Find where the given text appears and provide that cell's center as [x, y] coordinate. 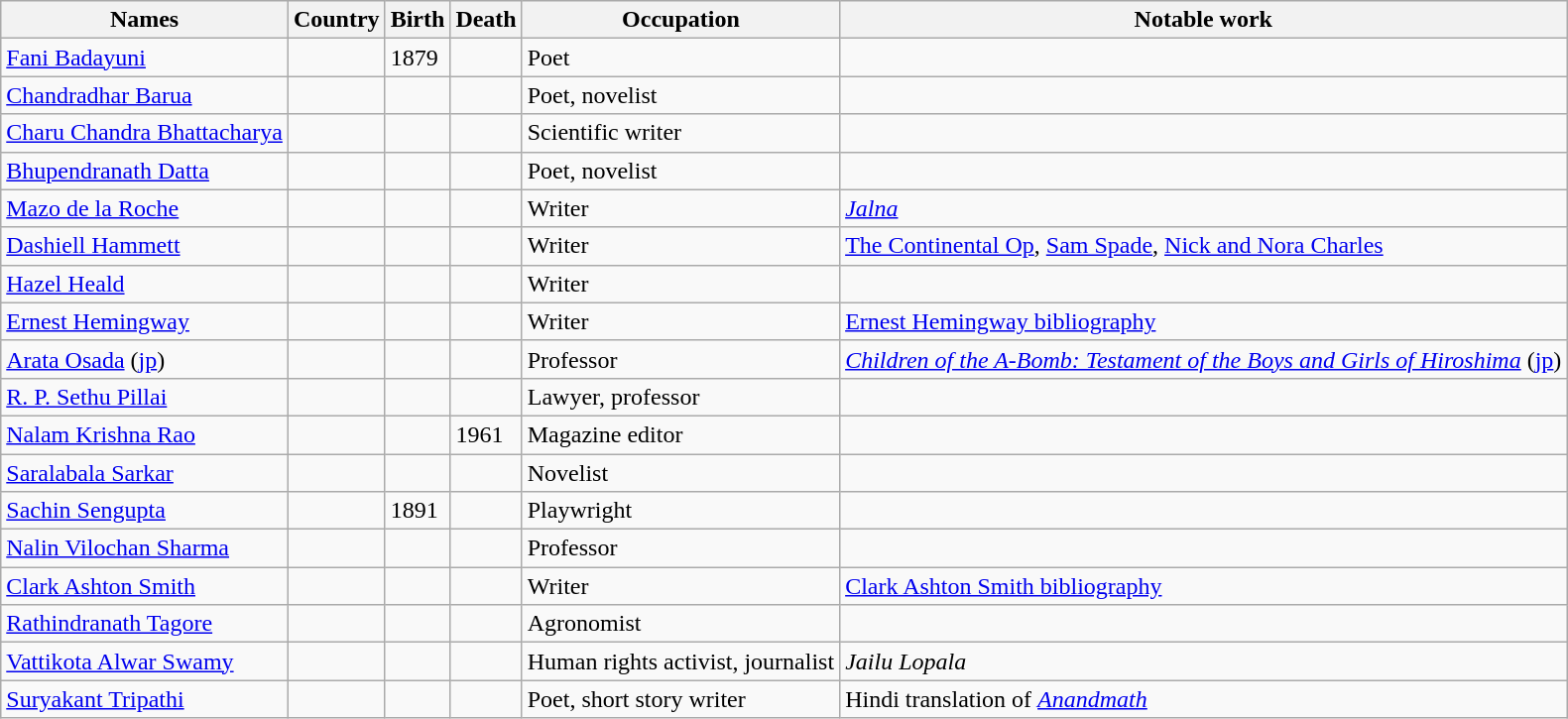
Charu Chandra Bhattacharya [145, 133]
Novelist [680, 473]
Ernest Hemingway [145, 321]
Scientific writer [680, 133]
Clark Ashton Smith bibliography [1204, 586]
1891 [418, 511]
Notable work [1204, 20]
Hindi translation of Anandmath [1204, 699]
Sachin Sengupta [145, 511]
Nalin Vilochan Sharma [145, 548]
The Continental Op, Sam Spade, Nick and Nora Charles [1204, 246]
Poet [680, 58]
1879 [418, 58]
Vattikota Alwar Swamy [145, 661]
Children of the A-Bomb: Testament of the Boys and Girls of Hiroshima (jp) [1204, 359]
Human rights activist, journalist [680, 661]
R. P. Sethu Pillai [145, 397]
Nalam Krishna Rao [145, 434]
Chandradhar Barua [145, 95]
Mazo de la Roche [145, 208]
Hazel Heald [145, 284]
Magazine editor [680, 434]
Jalna [1204, 208]
Saralabala Sarkar [145, 473]
Death [486, 20]
Names [145, 20]
Occupation [680, 20]
Ernest Hemingway bibliography [1204, 321]
Jailu Lopala [1204, 661]
Playwright [680, 511]
Dashiell Hammett [145, 246]
Suryakant Tripathi [145, 699]
1961 [486, 434]
Fani Badayuni [145, 58]
Birth [418, 20]
Bhupendranath Datta [145, 171]
Country [336, 20]
Agronomist [680, 624]
Arata Osada (jp) [145, 359]
Lawyer, professor [680, 397]
Poet, short story writer [680, 699]
Rathindranath Tagore [145, 624]
Clark Ashton Smith [145, 586]
